Find where the given text appears and provide that cell's center as (X, Y) coordinate. 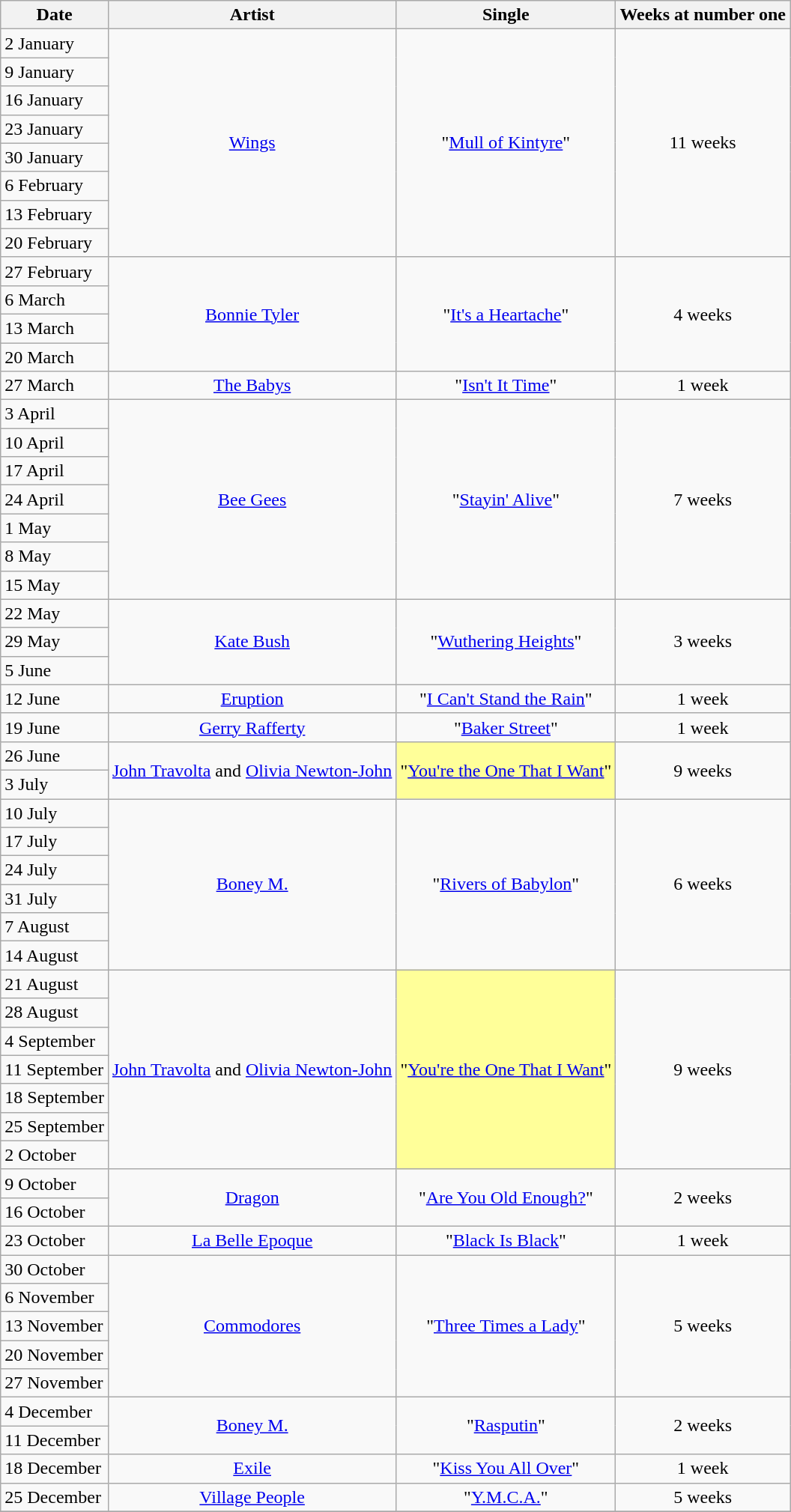
17 April (55, 471)
19 June (55, 727)
Single (506, 15)
"Three Times a Lady" (506, 1326)
25 December (55, 1497)
28 August (55, 1012)
9 January (55, 72)
20 November (55, 1355)
Dragon (252, 1197)
Bee Gees (252, 500)
17 July (55, 842)
10 July (55, 813)
La Belle Epoque (252, 1240)
30 January (55, 157)
"Y.M.C.A." (506, 1497)
"Baker Street" (506, 727)
6 March (55, 300)
Village People (252, 1497)
23 October (55, 1240)
"Isn't It Time" (506, 386)
26 June (55, 756)
"Are You Old Enough?" (506, 1197)
Kate Bush (252, 642)
11 December (55, 1440)
4 December (55, 1412)
4 weeks (703, 314)
18 December (55, 1469)
Date (55, 15)
4 September (55, 1041)
Commodores (252, 1326)
"I Can't Stand the Rain" (506, 699)
The Babys (252, 386)
2 January (55, 43)
21 August (55, 984)
16 October (55, 1212)
24 July (55, 870)
16 January (55, 100)
Wings (252, 143)
6 weeks (703, 884)
1 May (55, 528)
Weeks at number one (703, 15)
6 February (55, 186)
22 May (55, 613)
"Black Is Black" (506, 1240)
14 August (55, 956)
13 February (55, 214)
20 February (55, 243)
24 April (55, 500)
31 July (55, 899)
3 April (55, 414)
Bonnie Tyler (252, 314)
11 September (55, 1069)
"It's a Heartache" (506, 314)
13 March (55, 328)
6 November (55, 1298)
12 June (55, 699)
27 November (55, 1383)
27 February (55, 271)
"Kiss You All Over" (506, 1469)
3 July (55, 784)
"Stayin' Alive" (506, 500)
29 May (55, 642)
7 weeks (703, 500)
Gerry Rafferty (252, 727)
15 May (55, 585)
25 September (55, 1126)
18 September (55, 1098)
2 October (55, 1155)
27 March (55, 386)
Eruption (252, 699)
Exile (252, 1469)
20 March (55, 357)
5 June (55, 670)
9 October (55, 1183)
11 weeks (703, 143)
3 weeks (703, 642)
"Wuthering Heights" (506, 642)
10 April (55, 443)
23 January (55, 129)
Artist (252, 15)
7 August (55, 927)
"Mull of Kintyre" (506, 143)
30 October (55, 1269)
13 November (55, 1326)
"Rivers of Babylon" (506, 884)
"Rasputin" (506, 1426)
8 May (55, 556)
